Pinpoint the cell where the given text exists, returning its (x, y) midpoint coordinate. 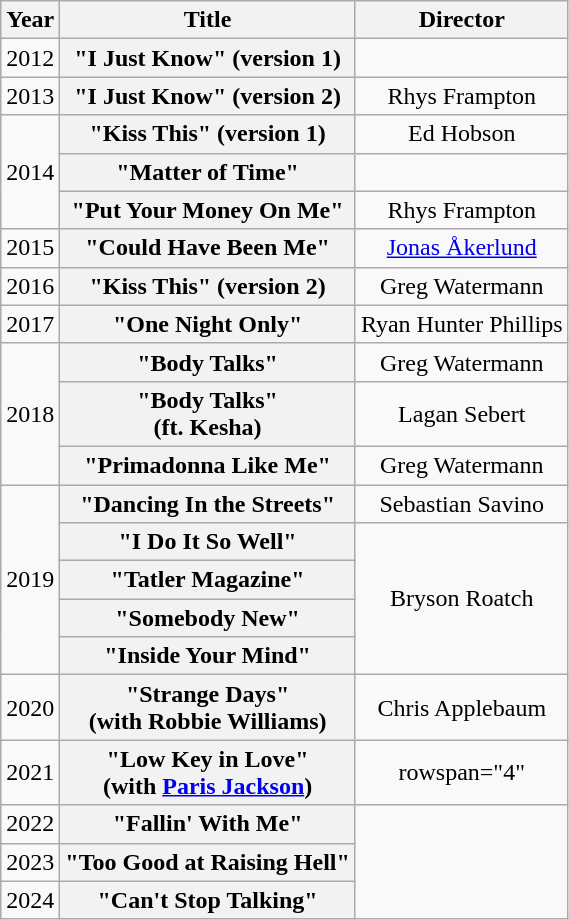
"Low Key in Love"(with Paris Jackson) (208, 772)
2023 (30, 862)
"Could Have Been Me" (208, 248)
Year (30, 20)
Lagan Sebert (462, 414)
Jonas Åkerlund (462, 248)
"Put Your Money On Me" (208, 210)
"I Just Know" (version 1) (208, 58)
2022 (30, 824)
2016 (30, 286)
"Kiss This" (version 1) (208, 134)
2021 (30, 772)
"Inside Your Mind" (208, 656)
"Fallin' With Me" (208, 824)
"I Do It So Well" (208, 542)
"One Night Only" (208, 324)
"Somebody New" (208, 618)
2019 (30, 579)
2017 (30, 324)
Chris Applebaum (462, 708)
Ed Hobson (462, 134)
rowspan="4" (462, 772)
"Matter of Time" (208, 172)
2012 (30, 58)
"Tatler Magazine" (208, 580)
2015 (30, 248)
"Primadonna Like Me" (208, 465)
Ryan Hunter Phillips (462, 324)
2024 (30, 900)
"Body Talks" (ft. Kesha) (208, 414)
"Can't Stop Talking" (208, 900)
Bryson Roatch (462, 599)
Director (462, 20)
"Too Good at Raising Hell" (208, 862)
2014 (30, 172)
2020 (30, 708)
"Dancing In the Streets" (208, 503)
"Body Talks" (208, 362)
2018 (30, 414)
Title (208, 20)
"Strange Days" (with Robbie Williams) (208, 708)
2013 (30, 96)
Sebastian Savino (462, 503)
"Kiss This" (version 2) (208, 286)
"I Just Know" (version 2) (208, 96)
